Output the [x, y] coordinate of the center of the cell containing the given text.  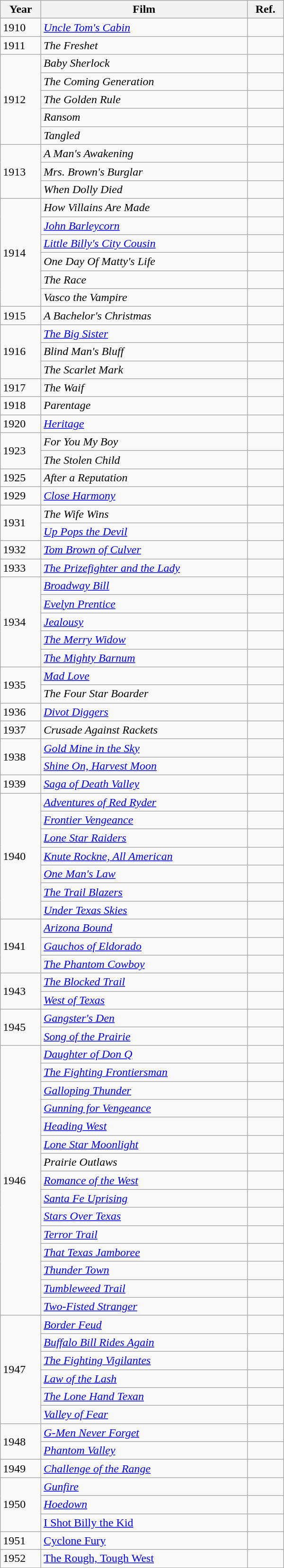
1911 [21, 45]
1912 [21, 99]
Gunning for Vengeance [144, 1108]
1914 [21, 252]
Gangster's Den [144, 1018]
Law of the Lash [144, 1379]
Song of the Prairie [144, 1036]
The Four Star Boarder [144, 694]
1945 [21, 1027]
Broadway Bill [144, 586]
Cyclone Fury [144, 1541]
Ransom [144, 117]
1948 [21, 1442]
1936 [21, 712]
Close Harmony [144, 496]
Lone Star Moonlight [144, 1144]
1910 [21, 27]
One Man's Law [144, 874]
The Wife Wins [144, 514]
John Barleycorn [144, 226]
Saga of Death Valley [144, 784]
The Rough, Tough West [144, 1559]
Tom Brown of Culver [144, 550]
1940 [21, 856]
1943 [21, 991]
1932 [21, 550]
Little Billy's City Cousin [144, 244]
Vasco the Vampire [144, 298]
The Fighting Vigilantes [144, 1360]
How Villains Are Made [144, 207]
Challenge of the Range [144, 1469]
Phantom Valley [144, 1451]
Up Pops the Devil [144, 532]
The Blocked Trail [144, 982]
Knute Rockne, All American [144, 856]
1916 [21, 352]
Buffalo Bill Rides Again [144, 1342]
A Bachelor's Christmas [144, 316]
Jealousy [144, 622]
The Phantom Cowboy [144, 964]
The Merry Widow [144, 640]
Lone Star Raiders [144, 838]
1913 [21, 171]
1918 [21, 406]
Mad Love [144, 676]
Border Feud [144, 1324]
Tangled [144, 135]
Prairie Outlaws [144, 1162]
1938 [21, 757]
Shine On, Harvest Moon [144, 766]
Two-Fisted Stranger [144, 1306]
Gold Mine in the Sky [144, 748]
The Fighting Frontiersman [144, 1072]
Gauchos of Eldorado [144, 946]
The Coming Generation [144, 81]
1949 [21, 1469]
West of Texas [144, 1000]
The Trail Blazers [144, 892]
1923 [21, 451]
The Big Sister [144, 334]
Frontier Vengeance [144, 820]
The Lone Hand Texan [144, 1397]
1952 [21, 1559]
1939 [21, 784]
1951 [21, 1541]
Under Texas Skies [144, 910]
Evelyn Prentice [144, 604]
The Mighty Barnum [144, 658]
For You My Boy [144, 442]
The Stolen Child [144, 460]
I Shot Billy the Kid [144, 1523]
Daughter of Don Q [144, 1054]
Terror Trail [144, 1234]
Romance of the West [144, 1180]
Crusade Against Rackets [144, 730]
The Prizefighter and the Lady [144, 568]
A Man's Awakening [144, 153]
When Dolly Died [144, 189]
Uncle Tom's Cabin [144, 27]
Heading West [144, 1126]
That Texas Jamboree [144, 1252]
After a Reputation [144, 478]
1931 [21, 523]
1941 [21, 946]
1947 [21, 1369]
1937 [21, 730]
1920 [21, 424]
Film [144, 9]
Hoedown [144, 1505]
Galloping Thunder [144, 1090]
1950 [21, 1505]
Stars Over Texas [144, 1216]
Baby Sherlock [144, 63]
Blind Man's Bluff [144, 352]
1917 [21, 388]
Mrs. Brown's Burglar [144, 171]
Gunfire [144, 1487]
Parentage [144, 406]
1929 [21, 496]
1935 [21, 685]
Divot Diggers [144, 712]
Thunder Town [144, 1270]
G-Men Never Forget [144, 1433]
1946 [21, 1180]
The Golden Rule [144, 99]
Heritage [144, 424]
Arizona Bound [144, 928]
1933 [21, 568]
1925 [21, 478]
Ref. [265, 9]
Tumbleweed Trail [144, 1288]
The Waif [144, 388]
The Race [144, 280]
The Scarlet Mark [144, 370]
Valley of Fear [144, 1415]
The Freshet [144, 45]
Santa Fe Uprising [144, 1198]
1934 [21, 622]
Adventures of Red Ryder [144, 802]
Year [21, 9]
1915 [21, 316]
One Day Of Matty's Life [144, 262]
